Identify which cell holds the provided text, then report its [X, Y] central coordinate. 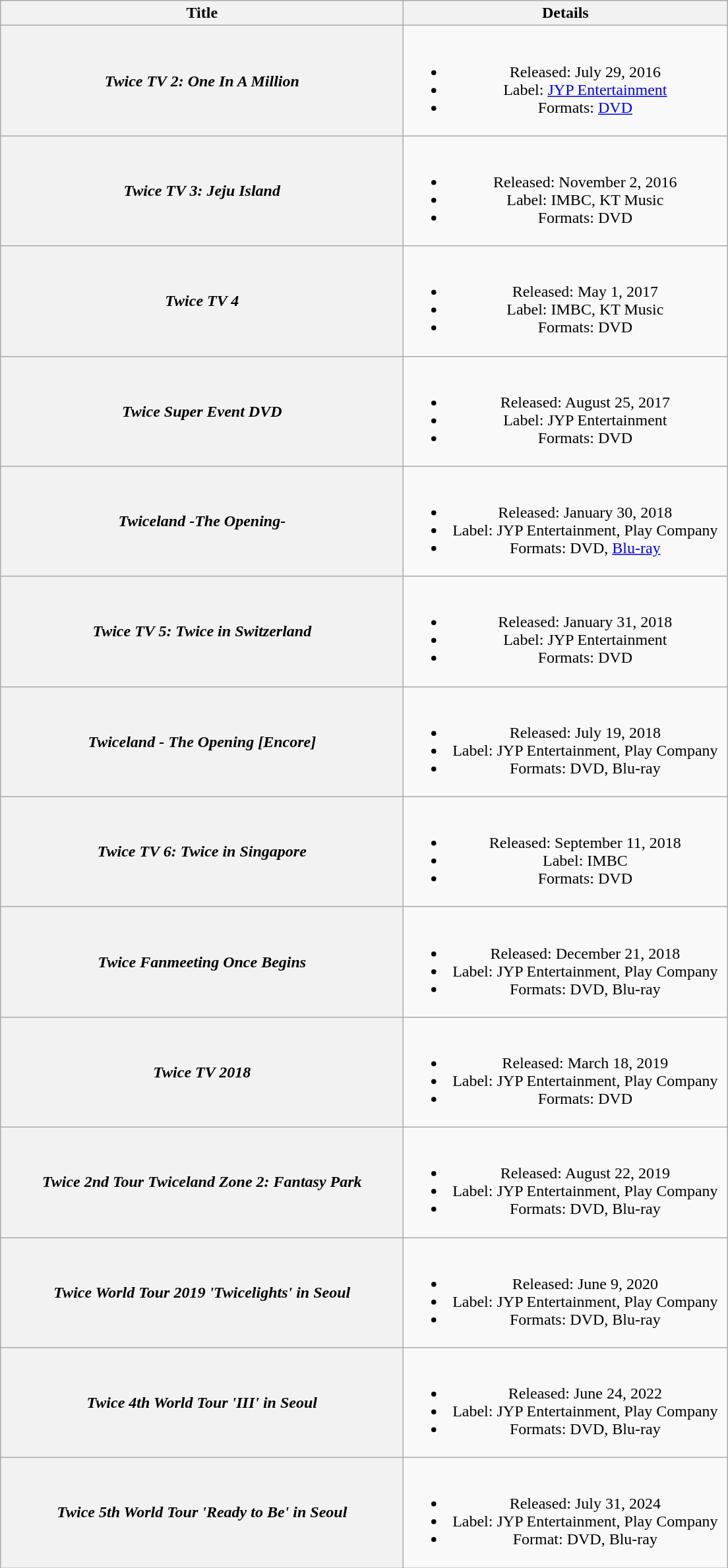
Released: January 31, 2018Label: JYP EntertainmentFormats: DVD [566, 632]
Twice Super Event DVD [202, 411]
Released: July 29, 2016Label: JYP EntertainmentFormats: DVD [566, 80]
Twiceland -The Opening- [202, 521]
Released: July 19, 2018Label: JYP Entertainment, Play CompanyFormats: DVD, Blu-ray [566, 741]
Released: March 18, 2019Label: JYP Entertainment, Play CompanyFormats: DVD [566, 1072]
Released: July 31, 2024Label: JYP Entertainment, Play CompanyFormat: DVD, Blu-ray [566, 1513]
Released: August 22, 2019Label: JYP Entertainment, Play CompanyFormats: DVD, Blu-ray [566, 1182]
Released: November 2, 2016Label: IMBC, KT MusicFormats: DVD [566, 191]
Released: June 24, 2022Label: JYP Entertainment, Play CompanyFormats: DVD, Blu-ray [566, 1403]
Twice World Tour 2019 'Twicelights' in Seoul [202, 1292]
Twice TV 3: Jeju Island [202, 191]
Twiceland - The Opening [Encore] [202, 741]
Released: August 25, 2017Label: JYP EntertainmentFormats: DVD [566, 411]
Released: January 30, 2018Label: JYP Entertainment, Play CompanyFormats: DVD, Blu-ray [566, 521]
Released: May 1, 2017Label: IMBC, KT MusicFormats: DVD [566, 301]
Twice TV 6: Twice in Singapore [202, 852]
Released: September 11, 2018Label: IMBCFormats: DVD [566, 852]
Twice TV 5: Twice in Switzerland [202, 632]
Title [202, 13]
Twice Fanmeeting Once Begins [202, 961]
Twice TV 4 [202, 301]
Details [566, 13]
Twice 2nd Tour Twiceland Zone 2: Fantasy Park [202, 1182]
Twice 4th World Tour 'III' in Seoul [202, 1403]
Released: December 21, 2018Label: JYP Entertainment, Play CompanyFormats: DVD, Blu-ray [566, 961]
Twice 5th World Tour 'Ready to Be' in Seoul [202, 1513]
Twice TV 2018 [202, 1072]
Twice TV 2: One In A Million [202, 80]
Released: June 9, 2020Label: JYP Entertainment, Play CompanyFormats: DVD, Blu-ray [566, 1292]
